Provide the [X, Y] coordinate of the cell's center where the given text is located.  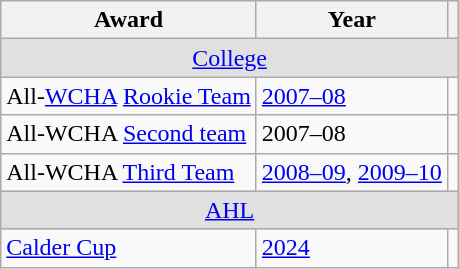
2024 [352, 248]
Year [352, 20]
Award [129, 20]
AHL [230, 210]
Calder Cup [129, 248]
2008–09, 2009–10 [352, 172]
All-WCHA Second team [129, 134]
All-WCHA Rookie Team [129, 96]
All-WCHA Third Team [129, 172]
College [230, 58]
